Scan for the cell matching the given text and deliver its (X, Y) coordinate at center. 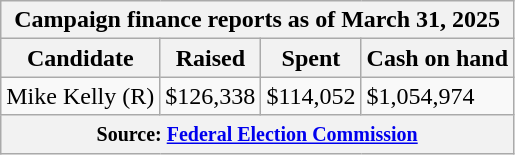
Cash on hand (437, 58)
Candidate (80, 58)
$126,338 (210, 96)
Mike Kelly (R) (80, 96)
Campaign finance reports as of March 31, 2025 (258, 20)
$1,054,974 (437, 96)
Raised (210, 58)
Source: Federal Election Commission (258, 134)
$114,052 (311, 96)
Spent (311, 58)
